Return the (X, Y) coordinate for the center point of the cell that contains the specified text.  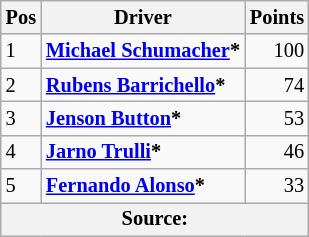
100 (277, 51)
2 (21, 85)
Jarno Trulli* (143, 152)
Pos (21, 17)
74 (277, 85)
Fernando Alonso* (143, 186)
Jenson Button* (143, 118)
1 (21, 51)
33 (277, 186)
Source: (155, 219)
3 (21, 118)
53 (277, 118)
Michael Schumacher* (143, 51)
Rubens Barrichello* (143, 85)
4 (21, 152)
46 (277, 152)
Points (277, 17)
Driver (143, 17)
5 (21, 186)
